Pinpoint the cell where the given text exists, returning its (x, y) midpoint coordinate. 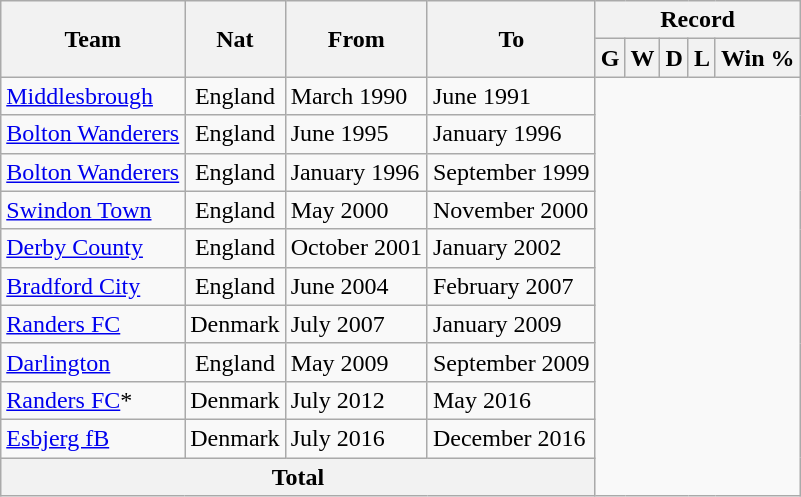
January 2002 (511, 248)
July 2007 (356, 324)
Randers FC (93, 324)
January 2009 (511, 324)
October 2001 (356, 248)
Bradford City (93, 286)
Randers FC* (93, 400)
Team (93, 39)
Esbjerg fB (93, 438)
W (642, 58)
May 2016 (511, 400)
June 2004 (356, 286)
Derby County (93, 248)
Nat (235, 39)
November 2000 (511, 210)
June 1991 (511, 96)
Record (698, 20)
Total (298, 477)
L (702, 58)
Middlesbrough (93, 96)
To (511, 39)
Swindon Town (93, 210)
February 2007 (511, 286)
September 1999 (511, 172)
G (610, 58)
September 2009 (511, 362)
May 2009 (356, 362)
March 1990 (356, 96)
June 1995 (356, 134)
Darlington (93, 362)
May 2000 (356, 210)
From (356, 39)
July 2012 (356, 400)
December 2016 (511, 438)
Win % (758, 58)
July 2016 (356, 438)
D (674, 58)
